Find where the given text appears and provide that cell's center as (x, y) coordinate. 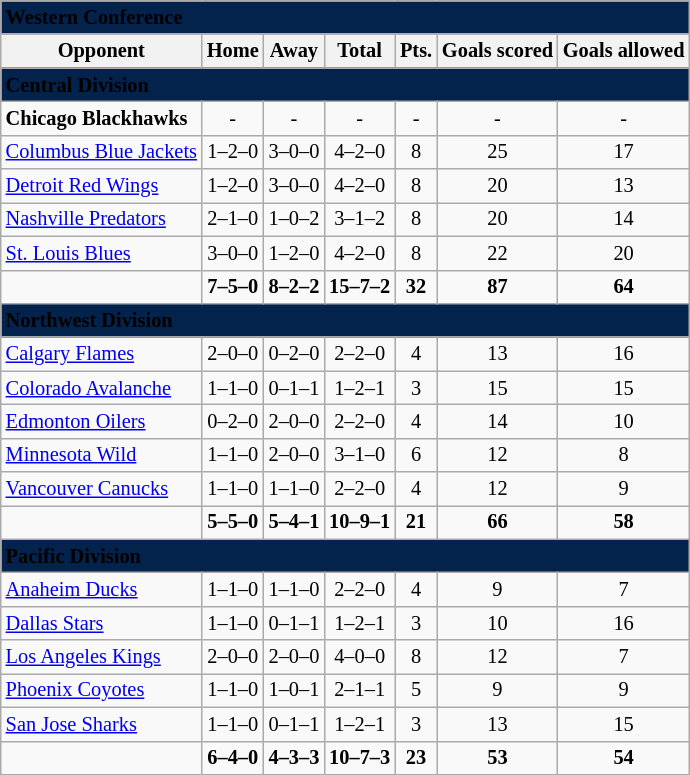
Goals allowed (624, 51)
Home (233, 51)
Vancouver Canucks (102, 489)
25 (498, 152)
54 (624, 758)
58 (624, 522)
Anaheim Ducks (102, 589)
4–3–3 (294, 758)
53 (498, 758)
15–7–2 (360, 287)
87 (498, 287)
Calgary Flames (102, 354)
23 (416, 758)
Columbus Blue Jackets (102, 152)
5–4–1 (294, 522)
Away (294, 51)
Minnesota Wild (102, 455)
Los Angeles Kings (102, 657)
Northwest Division (346, 320)
2–1–0 (233, 219)
Pacific Division (346, 556)
Total (360, 51)
6 (416, 455)
Detroit Red Wings (102, 186)
10–7–3 (360, 758)
21 (416, 522)
2–1–1 (360, 690)
64 (624, 287)
17 (624, 152)
Nashville Predators (102, 219)
St. Louis Blues (102, 253)
3–1–2 (360, 219)
Opponent (102, 51)
Goals scored (498, 51)
Chicago Blackhawks (102, 118)
Pts. (416, 51)
6–4–0 (233, 758)
10–9–1 (360, 522)
Edmonton Oilers (102, 421)
5–5–0 (233, 522)
Phoenix Coyotes (102, 690)
32 (416, 287)
66 (498, 522)
San Jose Sharks (102, 724)
7–5–0 (233, 287)
4–0–0 (360, 657)
22 (498, 253)
Central Division (346, 85)
Western Conference (346, 17)
1–0–1 (294, 690)
3–1–0 (360, 455)
Dallas Stars (102, 623)
Colorado Avalanche (102, 388)
5 (416, 690)
8–2–2 (294, 287)
1–0–2 (294, 219)
